Return (X, Y) of the center of cell containing provided text 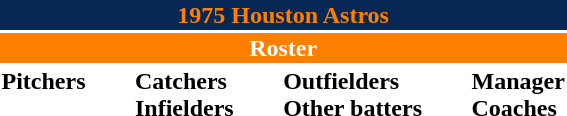
1975 Houston Astros (283, 15)
Roster (283, 48)
